Capture the cell that displays the provided text and extract its (x, y) central coordinate. 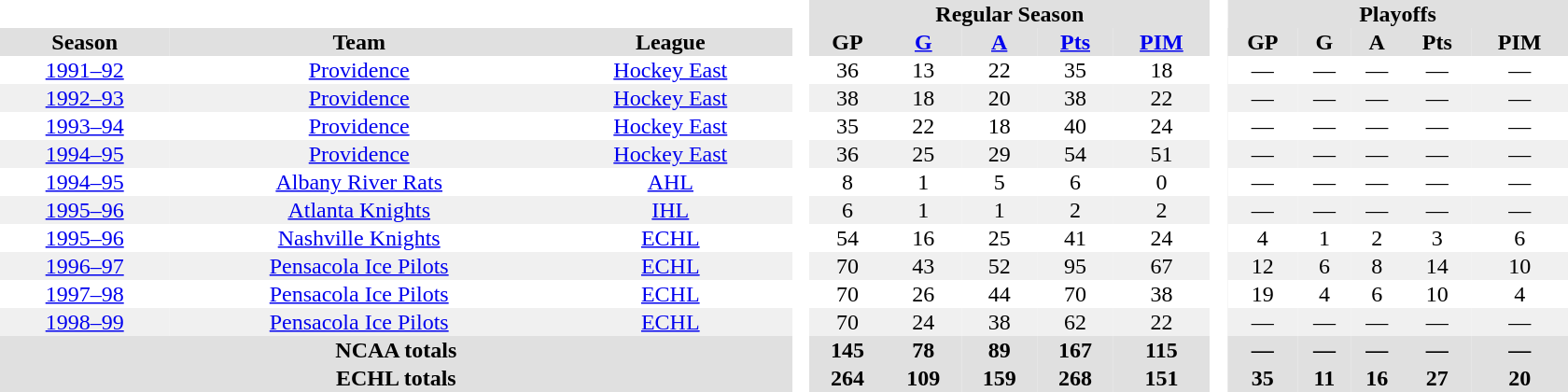
268 (1075, 378)
14 (1437, 266)
29 (999, 154)
40 (1075, 126)
264 (847, 378)
ECHL totals (396, 378)
13 (924, 70)
51 (1162, 154)
1997–98 (84, 294)
3 (1437, 238)
52 (999, 266)
Team (358, 42)
43 (924, 266)
151 (1162, 378)
1992–93 (84, 98)
78 (924, 350)
115 (1162, 350)
167 (1075, 350)
0 (1162, 182)
AHL (670, 182)
Nashville Knights (358, 238)
41 (1075, 238)
League (670, 42)
159 (999, 378)
Atlanta Knights (358, 210)
67 (1162, 266)
1991–92 (84, 70)
95 (1075, 266)
27 (1437, 378)
IHL (670, 210)
NCAA totals (396, 350)
1996–97 (84, 266)
62 (1075, 322)
Playoffs (1398, 14)
89 (999, 350)
26 (924, 294)
5 (999, 182)
Season (84, 42)
109 (924, 378)
11 (1324, 378)
1993–94 (84, 126)
1998–99 (84, 322)
145 (847, 350)
Albany River Rats (358, 182)
19 (1263, 294)
Regular Season (1010, 14)
12 (1263, 266)
44 (999, 294)
